Detect which cell encompasses the target text, then output its (X, Y) center coordinate. 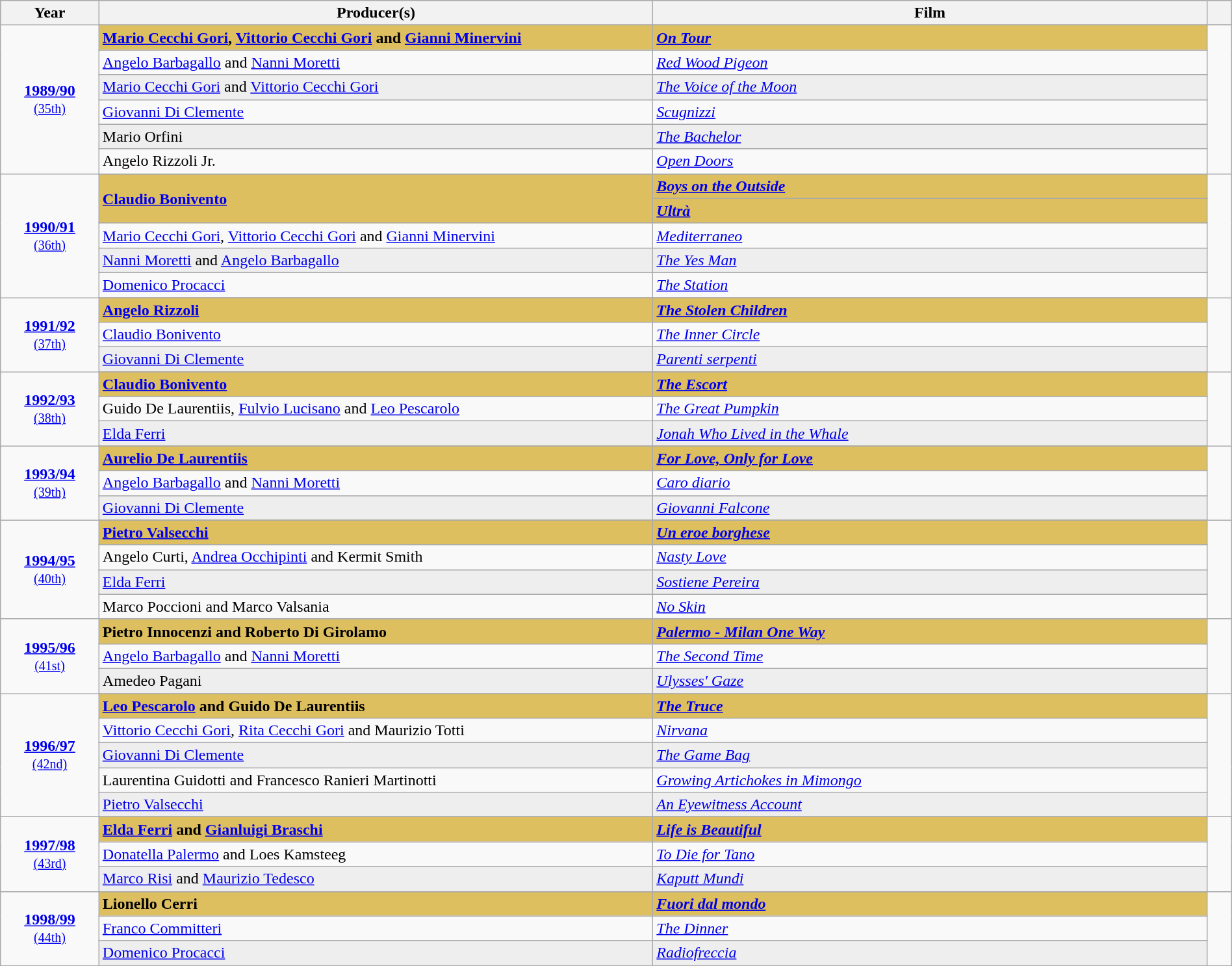
An Eyewitness Account (930, 805)
Mario Cecchi Gori and Vittorio Cecchi Gori (376, 87)
1997/98(43rd) (50, 854)
1994/95(40th) (50, 569)
1990/91(36th) (50, 235)
1995/96(41st) (50, 656)
Nasty Love (930, 557)
Fuori dal mondo (930, 904)
Mediterraneo (930, 235)
The Great Pumpkin (930, 409)
The Stolen Children (930, 310)
Radiofreccia (930, 953)
1989/90(35th) (50, 99)
No Skin (930, 607)
The Station (930, 285)
1992/93(38th) (50, 409)
1996/97(42nd) (50, 755)
To Die for Tano (930, 854)
Aurelio De Laurentiis (376, 458)
Vittorio Cecchi Gori, Rita Cecchi Gori and Maurizio Totti (376, 731)
Leo Pescarolo and Guido De Laurentiis (376, 705)
Mario Orfini (376, 137)
The Game Bag (930, 755)
For Love, Only for Love (930, 458)
Marco Risi and Maurizio Tedesco (376, 879)
Boys on the Outside (930, 186)
Donatella Palermo and Loes Kamsteeg (376, 854)
1991/92(37th) (50, 335)
Lionello Cerri (376, 904)
Parenti serpenti (930, 359)
Un eroe borghese (930, 532)
Producer(s) (376, 13)
Nirvana (930, 731)
Nanni Moretti and Angelo Barbagallo (376, 260)
On Tour (930, 38)
The Escort (930, 384)
Elda Ferri and Gianluigi Braschi (376, 829)
Growing Artichokes in Mimongo (930, 780)
Pietro Innocenzi and Roberto Di Girolamo (376, 631)
Giovanni Falcone (930, 508)
Ulysses' Gaze (930, 681)
Scugnizzi (930, 112)
Laurentina Guidotti and Francesco Ranieri Martinotti (376, 780)
1998/99(44th) (50, 928)
The Bachelor (930, 137)
The Truce (930, 705)
Red Wood Pigeon (930, 62)
Life is Beautiful (930, 829)
Ultrà (930, 211)
The Second Time (930, 656)
Marco Poccioni and Marco Valsania (376, 607)
Caro diario (930, 483)
Year (50, 13)
Sostiene Pereira (930, 582)
Kaputt Mundi (930, 879)
Franco Committeri (376, 928)
Angelo Rizzoli (376, 310)
Jonah Who Lived in the Whale (930, 434)
Open Doors (930, 161)
The Inner Circle (930, 335)
The Voice of the Moon (930, 87)
The Dinner (930, 928)
Guido De Laurentiis, Fulvio Lucisano and Leo Pescarolo (376, 409)
Angelo Curti, Andrea Occhipinti and Kermit Smith (376, 557)
1993/94(39th) (50, 483)
The Yes Man (930, 260)
Amedeo Pagani (376, 681)
Film (930, 13)
Palermo - Milan One Way (930, 631)
Angelo Rizzoli Jr. (376, 161)
